Provide the [X, Y] coordinate of the cell's center where the given text is located.  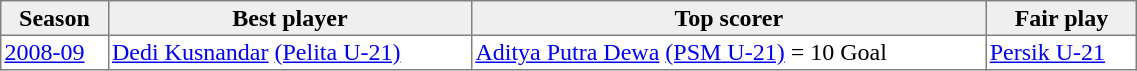
Top scorer [729, 18]
Persik U-21 [1062, 52]
Best player [290, 18]
Season [54, 18]
Dedi Kusnandar (Pelita U-21) [290, 52]
2008-09 [54, 52]
Fair play [1062, 18]
Aditya Putra Dewa (PSM U-21) = 10 Goal [729, 52]
